For the text-containing cell, return its midpoint in [x, y] coordinate format. 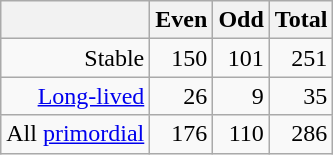
176 [182, 134]
150 [182, 58]
26 [182, 96]
286 [301, 134]
Total [301, 20]
Long-lived [76, 96]
9 [241, 96]
Even [182, 20]
Odd [241, 20]
101 [241, 58]
251 [301, 58]
35 [301, 96]
110 [241, 134]
Stable [76, 58]
All primordial [76, 134]
